For the text-containing cell, return its midpoint in [X, Y] coordinate format. 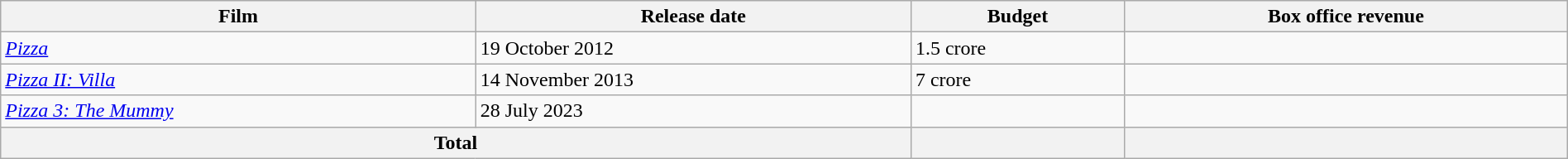
Pizza [238, 48]
Box office revenue [1346, 17]
14 November 2013 [693, 79]
28 July 2023 [693, 111]
7 crore [1017, 79]
19 October 2012 [693, 48]
1.5 crore [1017, 48]
Film [238, 17]
Release date [693, 17]
Budget [1017, 17]
Pizza 3: The Mummy [238, 111]
Total [457, 142]
Pizza II: Villa [238, 79]
